Search for the cell housing the specified text and yield its [X, Y] center coordinate. 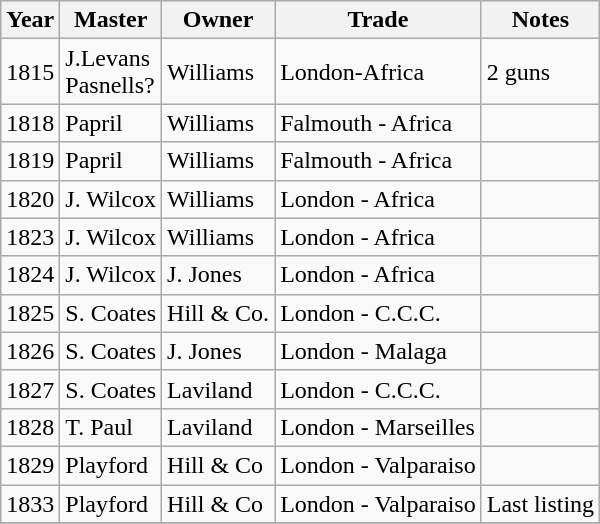
Last listing [540, 503]
Notes [540, 20]
Hill & Co. [218, 313]
Master [111, 20]
Year [30, 20]
1824 [30, 275]
1833 [30, 503]
1827 [30, 389]
London-Africa [378, 72]
1823 [30, 237]
1829 [30, 465]
1815 [30, 72]
1819 [30, 161]
T. Paul [111, 427]
1828 [30, 427]
1825 [30, 313]
1820 [30, 199]
1818 [30, 123]
London - Marseilles [378, 427]
Owner [218, 20]
Trade [378, 20]
J.LevansPasnells? [111, 72]
2 guns [540, 72]
London - Malaga [378, 351]
1826 [30, 351]
